Provide the (X, Y) coordinate of the cell's center where the given text is located.  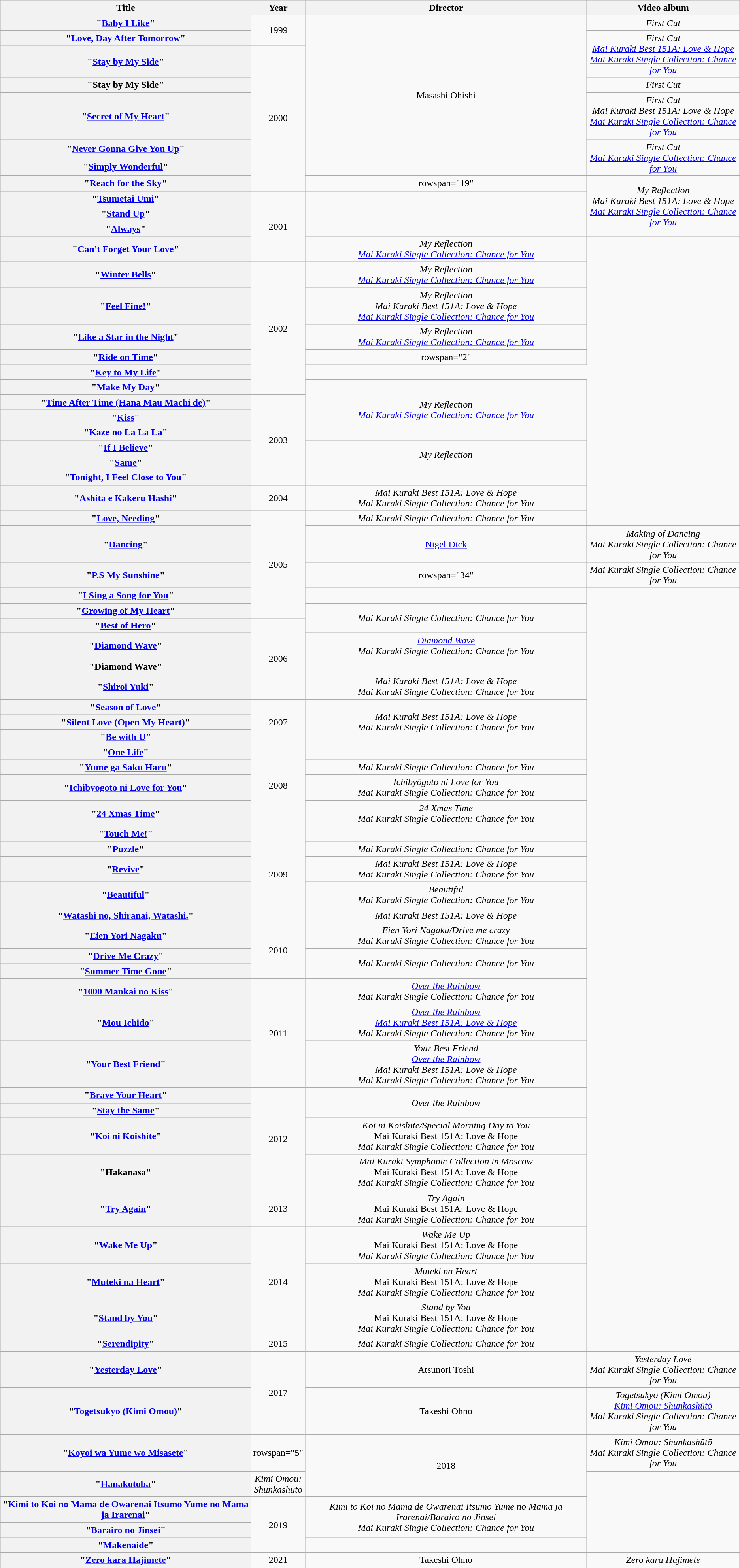
Try AgainMai Kuraki Best 151A: Love & HopeMai Kuraki Single Collection: Chance for You (446, 1209)
"Be with U" (126, 737)
"Try Again" (126, 1209)
"24 Xmas Time" (126, 813)
"Yume ga Saku Haru" (126, 767)
Kimi Omou: Shunkashūtō (278, 1484)
"Mou Ichido" (126, 1023)
rowspan="34" (446, 575)
"Ride on Time" (126, 357)
Diamond WaveMai Kuraki Single Collection: Chance for You (446, 646)
"Barairo no Jinsei" (126, 1530)
2010 (278, 951)
2009 (278, 874)
"If I Believe" (126, 447)
"Eien Yori Nagaku" (126, 936)
"Stand by You" (126, 1318)
"Kaze no La La La" (126, 432)
"Revive" (126, 869)
Yesterday LoveMai Kuraki Single Collection: Chance for You (663, 1369)
"Love, Needing" (126, 518)
Your Best FriendOver the RainbowMai Kuraki Best 151A: Love & HopeMai Kuraki Single Collection: Chance for You (446, 1064)
"Hakanasa" (126, 1172)
2018 (446, 1466)
Title (126, 8)
"One Life" (126, 752)
2013 (278, 1209)
Stand by YouMai Kuraki Best 151A: Love & HopeMai Kuraki Single Collection: Chance for You (446, 1318)
"Koi ni Koishite" (126, 1136)
2001 (278, 226)
"Can't Forget Your Love" (126, 249)
"Key to My Life" (126, 372)
"Baby I Like" (126, 23)
"Serendipity" (126, 1343)
Zero kara Hajimete (663, 1560)
"Like a Star in the Night" (126, 337)
My Reflection (446, 455)
rowspan="2" (446, 357)
"Silent Love (Open My Heart)" (126, 722)
rowspan="19" (446, 183)
"Growing of My Heart" (126, 611)
"Ashita e Kakeru Hashi" (126, 498)
"Watashi no, Shiranai, Watashi." (126, 915)
2019 (278, 1525)
2003 (278, 440)
Koi ni Koishite/Special Morning Day to YouMai Kuraki Best 151A: Love & HopeMai Kuraki Single Collection: Chance for You (446, 1136)
"Love, Day After Tomorrow" (126, 38)
2012 (278, 1139)
2002 (278, 328)
Over the Rainbow (446, 1103)
"Feel Fine!" (126, 306)
"Drive Me Crazy" (126, 956)
"Secret of My Heart" (126, 116)
"Makenaide" (126, 1545)
"Muteki na Heart" (126, 1281)
Year (278, 8)
Wake Me UpMai Kuraki Best 151A: Love & HopeMai Kuraki Single Collection: Chance for You (446, 1245)
"Touch Me!" (126, 834)
"Season of Love" (126, 707)
"Dancing" (126, 544)
"Stay the Same" (126, 1110)
"Simply Wonderful" (126, 167)
"Wake Me Up" (126, 1245)
Atsunori Toshi (446, 1369)
"Kiss" (126, 417)
Over the RainbowMai Kuraki Best 151A: Love & HopeMai Kuraki Single Collection: Chance for You (446, 1023)
24 Xmas TimeMai Kuraki Single Collection: Chance for You (446, 813)
"Same" (126, 462)
"Always" (126, 228)
Ichibyōgoto ni Love for YouMai Kuraki Single Collection: Chance for You (446, 787)
2006 (278, 659)
Kimi to Koi no Mama de Owarenai Itsumo Yume no Mama ja Irarenai/Barairo no JinseiMai Kuraki Single Collection: Chance for You (446, 1517)
"1000 Mankai no Kiss" (126, 991)
Muteki na HeartMai Kuraki Best 151A: Love & HopeMai Kuraki Single Collection: Chance for You (446, 1281)
2008 (278, 785)
"Yesterday Love" (126, 1369)
rowspan="5" (278, 1453)
2007 (278, 722)
2004 (278, 498)
"Make My Day" (126, 387)
Video album (663, 8)
"Beautiful" (126, 895)
Togetsukyo (Kimi Omou)Kimi Omou: ShunkashūtōMai Kuraki Single Collection: Chance for You (663, 1411)
"Reach for the Sky" (126, 183)
Director (446, 8)
Over the RainbowMai Kuraki Single Collection: Chance for You (446, 991)
"Puzzle" (126, 849)
2000 (278, 118)
"Stand Up" (126, 213)
2017 (278, 1393)
"Koyoi wa Yume wo Misasete" (126, 1453)
"Summer Time Gone" (126, 971)
BeautifulMai Kuraki Single Collection: Chance for You (446, 895)
First CutMai Kuraki Single Collection: Chance for You (663, 158)
"Winter Bells" (126, 274)
2011 (278, 1033)
"Zero kara Hajimete" (126, 1560)
"Hanakotoba" (126, 1484)
Masashi Ohishi (446, 96)
Eien Yori Nagaku/Drive me crazyMai Kuraki Single Collection: Chance for You (446, 936)
"Tsumetai Umi" (126, 198)
"Ichibyōgoto ni Love for You" (126, 787)
"Best of Hero" (126, 626)
"I Sing a Song for You" (126, 595)
"Tonight, I Feel Close to You" (126, 477)
"Brave Your Heart" (126, 1095)
2021 (278, 1560)
2005 (278, 564)
"P.S My Sunshine" (126, 575)
2014 (278, 1281)
2015 (278, 1343)
"Your Best Friend" (126, 1064)
"Shiroi Yuki" (126, 687)
"Time After Time (Hana Mau Machi de)" (126, 402)
Making of DancingMai Kuraki Single Collection: Chance for You (663, 544)
"Togetsukyo (Kimi Omou)" (126, 1411)
Kimi Omou: ShunkashūtōMai Kuraki Single Collection: Chance for You (663, 1453)
Mai Kuraki Symphonic Collection in MoscowMai Kuraki Best 151A: Love & HopeMai Kuraki Single Collection: Chance for You (446, 1172)
1999 (278, 30)
"Kimi to Koi no Mama de Owarenai Itsumo Yume no Mama ja Irarenai" (126, 1510)
Mai Kuraki Best 151A: Love & Hope (446, 915)
"Never Gonna Give You Up" (126, 149)
Nigel Dick (446, 544)
